For the text-containing cell, return its midpoint in [X, Y] coordinate format. 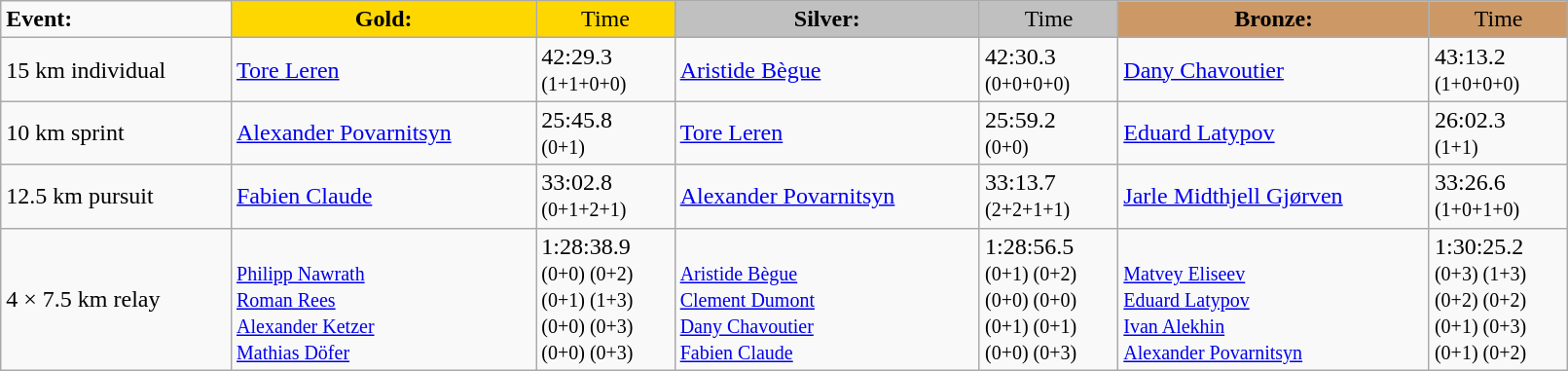
Dany Chavoutier [1274, 70]
Fabien Claude [383, 197]
Philipp NawrathRoman ReesAlexander KetzerMathias Döfer [383, 299]
15 km individual [117, 70]
12.5 km pursuit [117, 197]
Jarle Midthjell Gjørven [1274, 197]
Eduard Latypov [1274, 132]
42:30.3(0+0+0+0) [1048, 70]
25:59.2(0+0) [1048, 132]
Aristide Bègue [827, 70]
33:13.7(2+2+1+1) [1048, 197]
42:29.3(1+1+0+0) [605, 70]
33:02.8(0+1+2+1) [605, 197]
25:45.8(0+1) [605, 132]
43:13.2(1+0+0+0) [1498, 70]
Event: [117, 19]
26:02.3(1+1) [1498, 132]
Bronze: [1274, 19]
Matvey EliseevEduard LatypovIvan AlekhinAlexander Povarnitsyn [1274, 299]
1:28:56.5(0+1) (0+2)(0+0) (0+0) (0+1) (0+1)(0+0) (0+3) [1048, 299]
1:28:38.9(0+0) (0+2)(0+1) (1+3)(0+0) (0+3)(0+0) (0+3) [605, 299]
4 × 7.5 km relay [117, 299]
10 km sprint [117, 132]
Aristide BègueClement DumontDany ChavoutierFabien Claude [827, 299]
33:26.6(1+0+1+0) [1498, 197]
Gold: [383, 19]
1:30:25.2(0+3) (1+3)(0+2) (0+2)(0+1) (0+3)(0+1) (0+2) [1498, 299]
Silver: [827, 19]
